For the text-containing cell, return its midpoint in [X, Y] coordinate format. 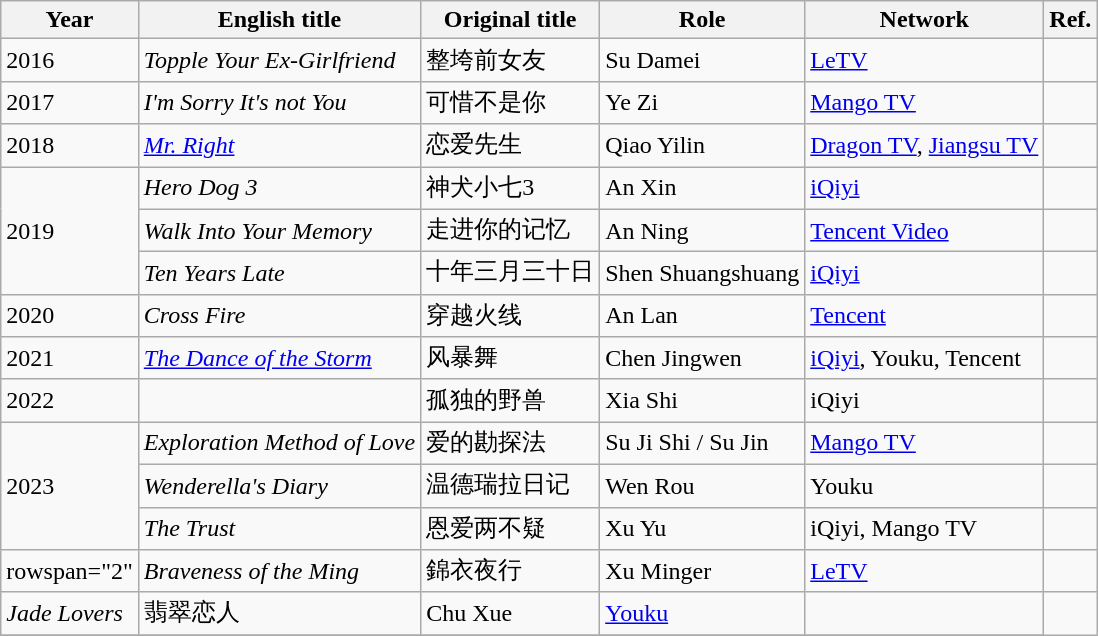
Su Damei [702, 60]
2021 [70, 358]
2022 [70, 400]
Tencent [924, 316]
十年三月三十日 [510, 274]
Original title [510, 20]
Network [924, 20]
Jade Lovers [70, 614]
rowspan="2" [70, 572]
An Ning [702, 230]
Tencent Video [924, 230]
Shen Shuangshuang [702, 274]
穿越火线 [510, 316]
Mr. Right [279, 146]
可惜不是你 [510, 102]
Wen Rou [702, 486]
整垮前女友 [510, 60]
Xu Yu [702, 528]
孤独的野兽 [510, 400]
温德瑞拉日记 [510, 486]
Cross Fire [279, 316]
Braveness of the Ming [279, 572]
English title [279, 20]
The Dance of the Storm [279, 358]
恩爱两不疑 [510, 528]
錦衣夜行 [510, 572]
Walk Into Your Memory [279, 230]
An Xin [702, 188]
2019 [70, 230]
Hero Dog 3 [279, 188]
I'm Sorry It's not You [279, 102]
Su Ji Shi / Su Jin [702, 444]
恋爱先生 [510, 146]
An Lan [702, 316]
2023 [70, 486]
2016 [70, 60]
爱的勘探法 [510, 444]
Xu Minger [702, 572]
2018 [70, 146]
2020 [70, 316]
翡翠恋人 [279, 614]
The Trust [279, 528]
走进你的记忆 [510, 230]
2017 [70, 102]
Year [70, 20]
iQiyi, Mango TV [924, 528]
Topple Your Ex-Girlfriend [279, 60]
Ref. [1070, 20]
iQiyi, Youku, Tencent [924, 358]
Ten Years Late [279, 274]
Exploration Method of Love [279, 444]
Chu Xue [510, 614]
Role [702, 20]
Dragon TV, Jiangsu TV [924, 146]
神犬小七3 [510, 188]
Ye Zi [702, 102]
Wenderella's Diary [279, 486]
风暴舞 [510, 358]
Xia Shi [702, 400]
Chen Jingwen [702, 358]
Qiao Yilin [702, 146]
